Return (x, y) of the center of cell containing provided text 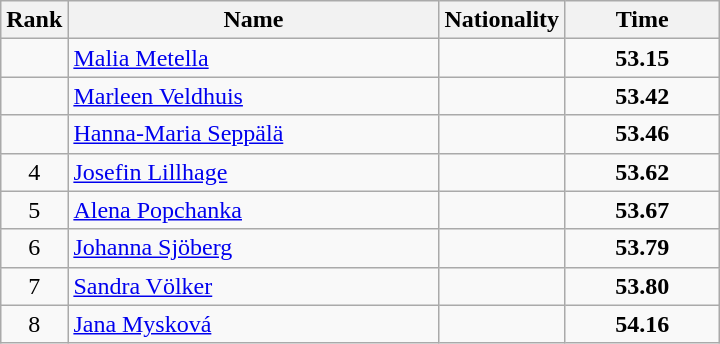
Sandra Völker (254, 286)
Alena Popchanka (254, 210)
5 (34, 210)
4 (34, 172)
Josefin Lillhage (254, 172)
Johanna Sjöberg (254, 248)
53.15 (642, 58)
54.16 (642, 324)
Name (254, 20)
Malia Metella (254, 58)
Marleen Veldhuis (254, 96)
Time (642, 20)
Jana Mysková (254, 324)
53.46 (642, 134)
53.67 (642, 210)
Rank (34, 20)
53.62 (642, 172)
6 (34, 248)
53.79 (642, 248)
8 (34, 324)
53.42 (642, 96)
Nationality (502, 20)
53.80 (642, 286)
7 (34, 286)
Hanna-Maria Seppälä (254, 134)
